Pinpoint the cell where the given text exists, returning its (x, y) midpoint coordinate. 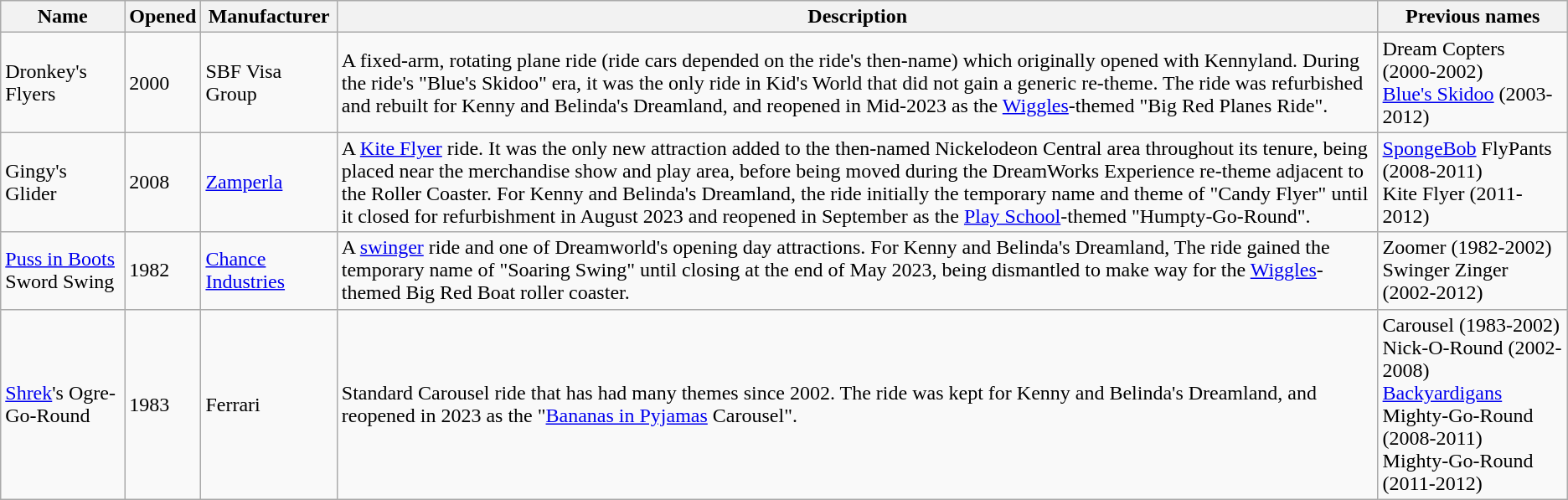
Ferrari (269, 404)
Zoomer (1982-2002)Swinger Zinger (2002-2012) (1473, 271)
2008 (162, 183)
1983 (162, 404)
Shrek's Ogre-Go-Round (63, 404)
SBF Visa Group (269, 82)
Chance Industries (269, 271)
Description (858, 17)
Manufacturer (269, 17)
Opened (162, 17)
2000 (162, 82)
1982 (162, 271)
Gingy's Glider (63, 183)
Dronkey's Flyers (63, 82)
Name (63, 17)
Carousel (1983-2002)Nick-O-Round (2002-2008)Backyardigans Mighty-Go-Round (2008-2011)Mighty-Go-Round (2011-2012) (1473, 404)
Dream Copters (2000-2002)Blue's Skidoo (2003-2012) (1473, 82)
Zamperla (269, 183)
Previous names (1473, 17)
SpongeBob FlyPants (2008-2011)Kite Flyer (2011-2012) (1473, 183)
Puss in Boots Sword Swing (63, 271)
